Scan for the cell matching the given text and deliver its (X, Y) coordinate at center. 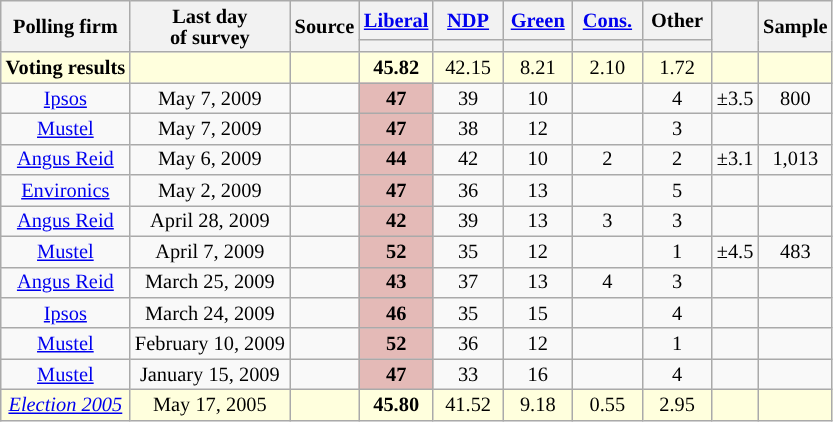
41.52 (468, 404)
2.95 (677, 404)
February 10, 2009 (210, 344)
May 17, 2005 (210, 404)
38 (468, 128)
42.15 (468, 68)
16 (538, 374)
Sample (795, 26)
March 25, 2009 (210, 282)
May 2, 2009 (210, 190)
April 28, 2009 (210, 220)
Green (538, 20)
Other (677, 20)
±3.1 (735, 160)
±3.5 (735, 98)
8.21 (538, 68)
Voting results (66, 68)
Liberal (396, 20)
Polling firm (66, 26)
15 (538, 312)
Source (324, 26)
1.72 (677, 68)
5 (677, 190)
2.10 (608, 68)
January 15, 2009 (210, 374)
45.82 (396, 68)
Last day of survey (210, 26)
April 7, 2009 (210, 252)
March 24, 2009 (210, 312)
0.55 (608, 404)
43 (396, 282)
483 (795, 252)
800 (795, 98)
Election 2005 (66, 404)
9.18 (538, 404)
May 6, 2009 (210, 160)
33 (468, 374)
44 (396, 160)
±4.5 (735, 252)
1,013 (795, 160)
Environics (66, 190)
46 (396, 312)
37 (468, 282)
45.80 (396, 404)
NDP (468, 20)
Cons. (608, 20)
